Pinpoint the cell where the given text exists, returning its [X, Y] midpoint coordinate. 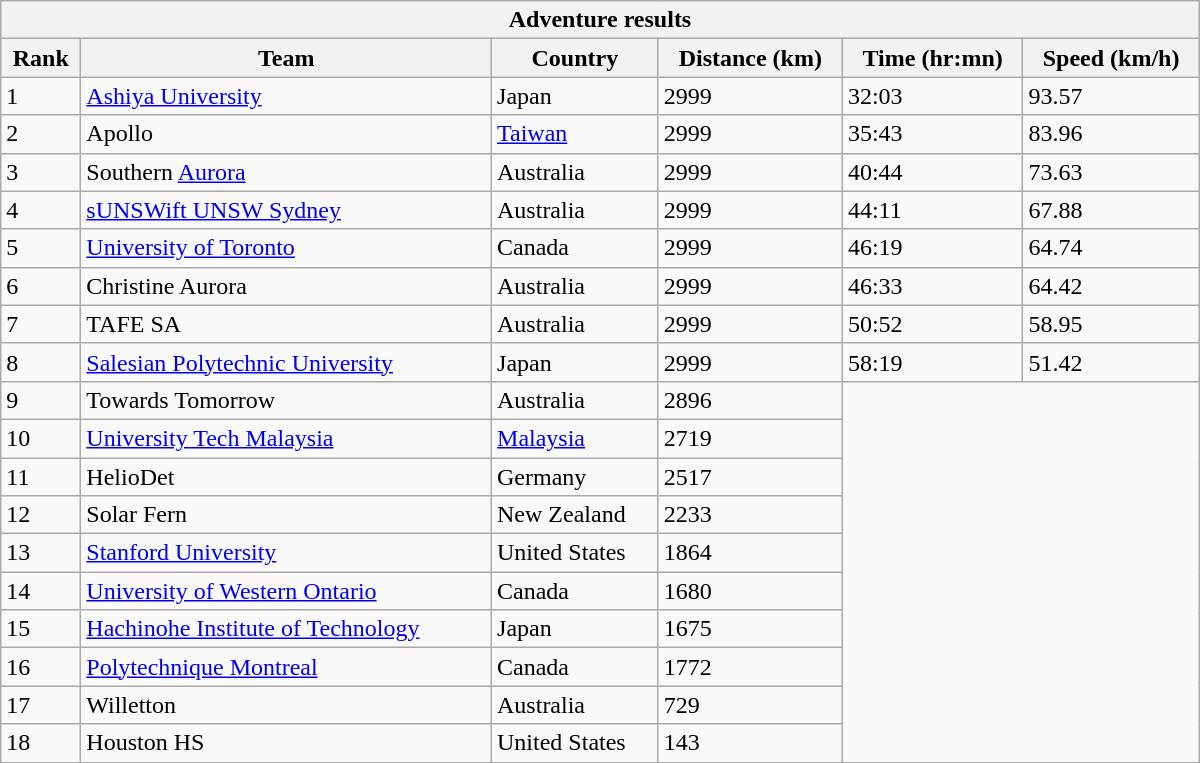
TAFE SA [286, 324]
Time (hr:mn) [932, 58]
Country [576, 58]
18 [41, 743]
Hachinohe Institute of Technology [286, 629]
6 [41, 286]
5 [41, 248]
51.42 [1111, 362]
93.57 [1111, 96]
12 [41, 515]
15 [41, 629]
3 [41, 172]
Team [286, 58]
46:19 [932, 248]
16 [41, 667]
Stanford University [286, 553]
Towards Tomorrow [286, 400]
7 [41, 324]
58.95 [1111, 324]
2517 [750, 477]
40:44 [932, 172]
University of Western Ontario [286, 591]
Solar Fern [286, 515]
sUNSWift UNSW Sydney [286, 210]
Rank [41, 58]
44:11 [932, 210]
Apollo [286, 134]
Houston HS [286, 743]
8 [41, 362]
58:19 [932, 362]
11 [41, 477]
9 [41, 400]
64.42 [1111, 286]
Adventure results [600, 20]
Malaysia [576, 438]
729 [750, 705]
Speed (km/h) [1111, 58]
35:43 [932, 134]
46:33 [932, 286]
1772 [750, 667]
50:52 [932, 324]
HelioDet [286, 477]
Germany [576, 477]
32:03 [932, 96]
143 [750, 743]
1 [41, 96]
64.74 [1111, 248]
University of Toronto [286, 248]
Ashiya University [286, 96]
2 [41, 134]
2233 [750, 515]
2896 [750, 400]
2719 [750, 438]
Southern Aurora [286, 172]
73.63 [1111, 172]
Salesian Polytechnic University [286, 362]
13 [41, 553]
10 [41, 438]
Taiwan [576, 134]
67.88 [1111, 210]
Willetton [286, 705]
New Zealand [576, 515]
Distance (km) [750, 58]
Polytechnique Montreal [286, 667]
1864 [750, 553]
Christine Aurora [286, 286]
1680 [750, 591]
14 [41, 591]
University Tech Malaysia [286, 438]
83.96 [1111, 134]
4 [41, 210]
17 [41, 705]
1675 [750, 629]
